Output the (X, Y) coordinate of the center of the cell containing the given text.  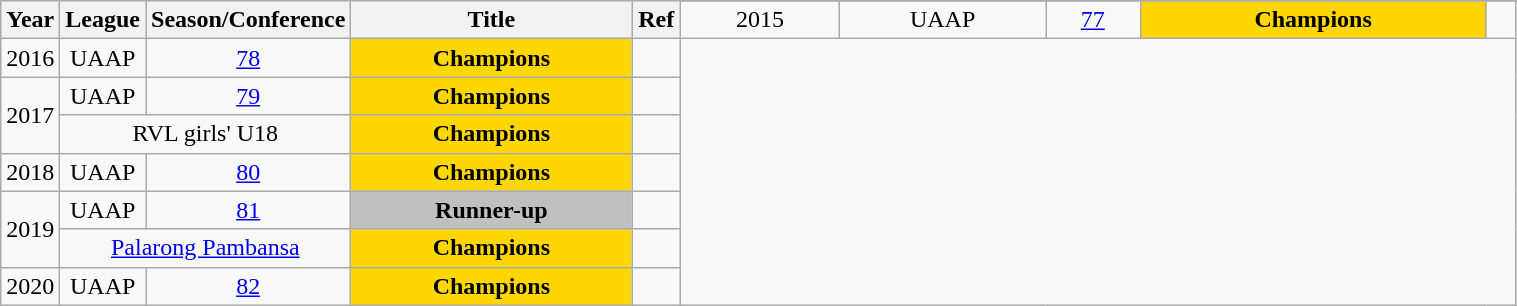
Palarong Pambansa (206, 248)
77 (1093, 20)
2020 (30, 286)
78 (248, 58)
League (103, 20)
79 (248, 96)
2018 (30, 172)
2019 (30, 229)
2016 (30, 58)
2017 (30, 115)
Runner-up (492, 210)
80 (248, 172)
Year (30, 20)
Ref (656, 20)
81 (248, 210)
RVL girls' U18 (206, 134)
82 (248, 286)
2015 (760, 20)
Title (492, 20)
Season/Conference (248, 20)
